From the cell containing the given text, extract its center point as (X, Y) coordinate. 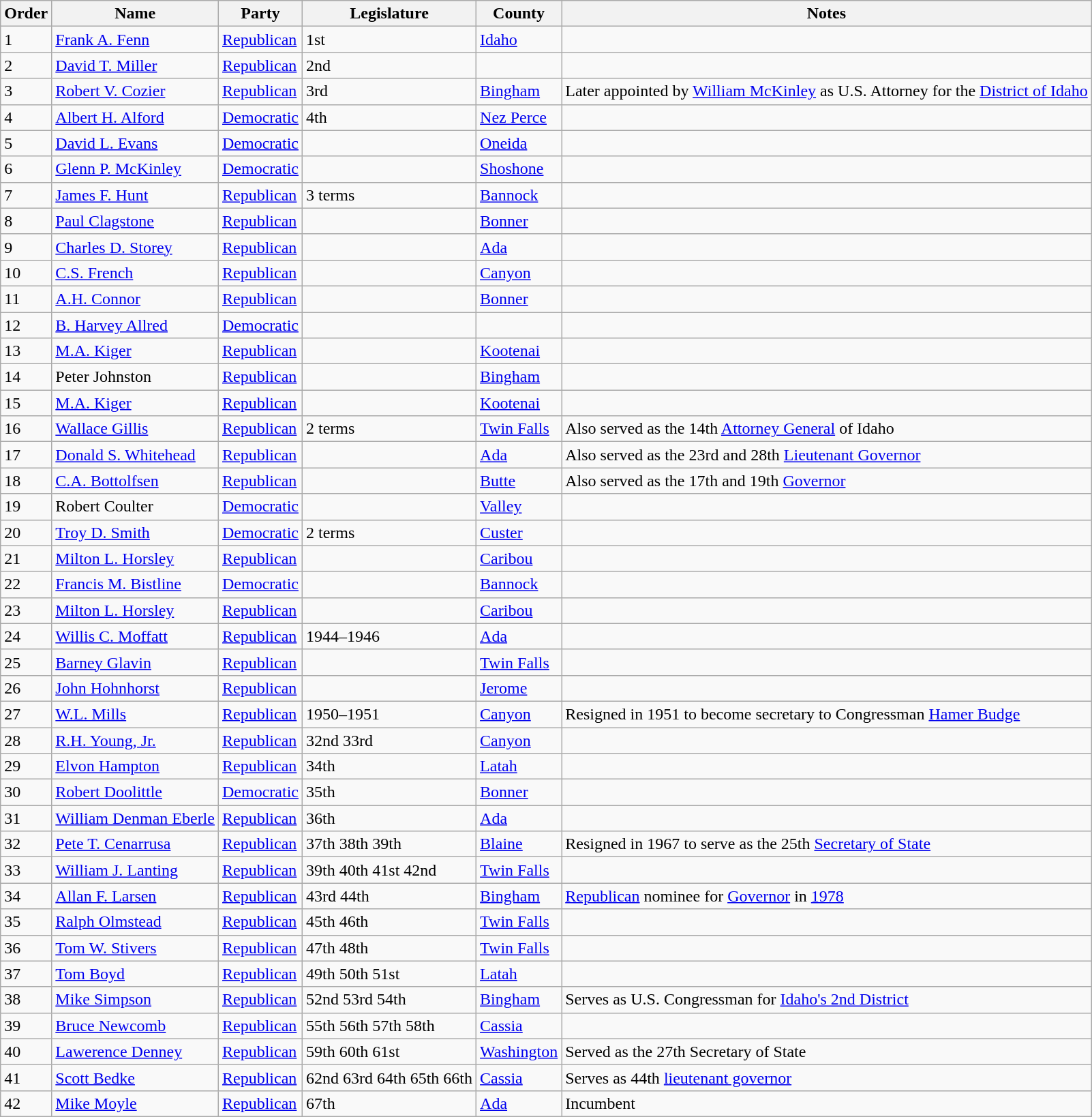
67th (389, 1103)
Elvon Hampton (135, 766)
29 (26, 766)
C.A. Bottolfsen (135, 481)
Name (135, 14)
Valley (519, 507)
15 (26, 403)
4 (26, 117)
6 (26, 169)
Also served as the 17th and 19th Governor (827, 481)
49th 50th 51st (389, 974)
38 (26, 1000)
Republican nominee for Governor in 1978 (827, 896)
17 (26, 455)
Lawerence Denney (135, 1052)
Francis M. Bistline (135, 584)
21 (26, 558)
13 (26, 351)
Pete T. Cenarrusa (135, 844)
Blaine (519, 844)
20 (26, 533)
40 (26, 1052)
14 (26, 377)
James F. Hunt (135, 195)
Robert Coulter (135, 507)
3rd (389, 91)
David T. Miller (135, 65)
Shoshone (519, 169)
Tom W. Stivers (135, 948)
W.L. Mills (135, 714)
John Hohnhorst (135, 688)
52nd 53rd 54th (389, 1000)
47th 48th (389, 948)
10 (26, 273)
32nd 33rd (389, 740)
31 (26, 818)
22 (26, 584)
45th 46th (389, 922)
Custer (519, 533)
2 (26, 65)
Albert H. Alford (135, 117)
11 (26, 299)
Later appointed by William McKinley as U.S. Attorney for the District of Idaho (827, 91)
36th (389, 818)
30 (26, 792)
A.H. Connor (135, 299)
Allan F. Larsen (135, 896)
Resigned in 1951 to become secretary to Congressman Hamer Budge (827, 714)
Also served as the 23rd and 28th Lieutenant Governor (827, 455)
42 (26, 1103)
4th (389, 117)
24 (26, 636)
Incumbent (827, 1103)
37 (26, 974)
Donald S. Whitehead (135, 455)
26 (26, 688)
8 (26, 221)
43rd 44th (389, 896)
Tom Boyd (135, 974)
35th (389, 792)
Scott Bedke (135, 1077)
12 (26, 325)
Barney Glavin (135, 662)
Robert V. Cozier (135, 91)
Nez Perce (519, 117)
39 (26, 1026)
R.H. Young, Jr. (135, 740)
2nd (389, 65)
Willis C. Moffatt (135, 636)
5 (26, 143)
33 (26, 870)
Charles D. Storey (135, 247)
Serves as U.S. Congressman for Idaho's 2nd District (827, 1000)
David L. Evans (135, 143)
1944–1946 (389, 636)
1st (389, 40)
Wallace Gillis (135, 429)
Oneida (519, 143)
Washington (519, 1052)
Peter Johnston (135, 377)
3 (26, 91)
Jerome (519, 688)
27 (26, 714)
Robert Doolittle (135, 792)
41 (26, 1077)
William J. Lanting (135, 870)
55th 56th 57th 58th (389, 1026)
Resigned in 1967 to serve as the 25th Secretary of State (827, 844)
Serves as 44th lieutenant governor (827, 1077)
37th 38th 39th (389, 844)
Notes (827, 14)
Order (26, 14)
39th 40th 41st 42nd (389, 870)
Bruce Newcomb (135, 1026)
Frank A. Fenn (135, 40)
Glenn P. McKinley (135, 169)
Paul Clagstone (135, 221)
18 (26, 481)
Mike Simpson (135, 1000)
62nd 63rd 64th 65th 66th (389, 1077)
Idaho (519, 40)
59th 60th 61st (389, 1052)
Legislature (389, 14)
34th (389, 766)
3 terms (389, 195)
28 (26, 740)
Troy D. Smith (135, 533)
36 (26, 948)
Butte (519, 481)
Also served as the 14th Attorney General of Idaho (827, 429)
32 (26, 844)
Served as the 27th Secretary of State (827, 1052)
Party (260, 14)
19 (26, 507)
C.S. French (135, 273)
Ralph Olmstead (135, 922)
1950–1951 (389, 714)
25 (26, 662)
B. Harvey Allred (135, 325)
County (519, 14)
9 (26, 247)
1 (26, 40)
William Denman Eberle (135, 818)
23 (26, 610)
34 (26, 896)
16 (26, 429)
Mike Moyle (135, 1103)
7 (26, 195)
35 (26, 922)
